Scan for the cell matching the given text and deliver its (X, Y) coordinate at center. 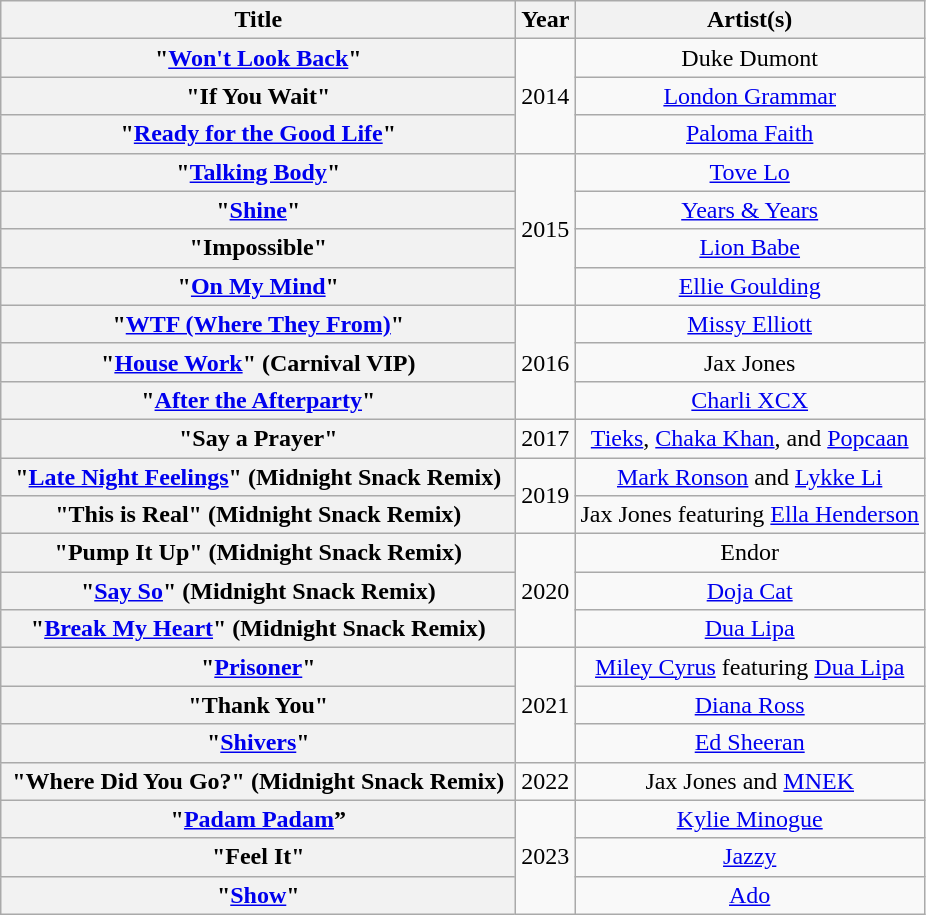
"Late Night Feelings" (Midnight Snack Remix) (258, 477)
2019 (546, 496)
Title (258, 20)
Tove Lo (750, 172)
Ado (750, 895)
Miley Cyrus featuring Dua Lipa (750, 667)
Doja Cat (750, 591)
"Show" (258, 895)
Lion Babe (750, 248)
"Ready for the Good Life" (258, 134)
Kylie Minogue (750, 819)
London Grammar (750, 96)
"Pump It Up" (Midnight Snack Remix) (258, 553)
Tieks, Chaka Khan, and Popcaan (750, 438)
"If You Wait" (258, 96)
"Shivers" (258, 743)
Jazzy (750, 857)
Jax Jones and MNEK (750, 781)
"Say a Prayer" (258, 438)
Endor (750, 553)
Jax Jones featuring Ella Henderson (750, 515)
Year (546, 20)
"Prisoner" (258, 667)
"Won't Look Back" (258, 58)
Diana Ross (750, 705)
2014 (546, 96)
Years & Years (750, 210)
Charli XCX (750, 400)
2021 (546, 705)
"After the Afterparty" (258, 400)
"This is Real" (Midnight Snack Remix) (258, 515)
Missy Elliott (750, 324)
2023 (546, 857)
"House Work" (Carnival VIP) (258, 362)
Ellie Goulding (750, 286)
"WTF (Where They From)" (258, 324)
Duke Dumont (750, 58)
2017 (546, 438)
"Padam Padam” (258, 819)
"On My Mind" (258, 286)
"Feel It" (258, 857)
"Break My Heart" (Midnight Snack Remix) (258, 629)
2015 (546, 229)
Dua Lipa (750, 629)
Artist(s) (750, 20)
Jax Jones (750, 362)
"Thank You" (258, 705)
2016 (546, 362)
"Say So" (Midnight Snack Remix) (258, 591)
"Where Did You Go?" (Midnight Snack Remix) (258, 781)
"Impossible" (258, 248)
Mark Ronson and Lykke Li (750, 477)
2020 (546, 591)
2022 (546, 781)
"Talking Body" (258, 172)
"Shine" (258, 210)
Ed Sheeran (750, 743)
Paloma Faith (750, 134)
